Output the [X, Y] coordinate of the center of the cell containing the given text.  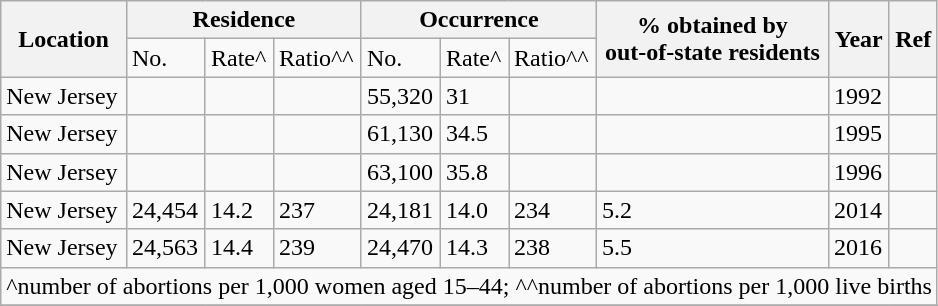
14.2 [239, 210]
Year [858, 39]
55,320 [400, 96]
239 [318, 248]
1996 [858, 172]
5.2 [712, 210]
14.4 [239, 248]
24,563 [166, 248]
238 [553, 248]
24,470 [400, 248]
234 [553, 210]
% obtained byout-of-state residents [712, 39]
237 [318, 210]
14.0 [475, 210]
Ref [913, 39]
24,181 [400, 210]
Residence [244, 20]
61,130 [400, 134]
2014 [858, 210]
1992 [858, 96]
31 [475, 96]
2016 [858, 248]
14.3 [475, 248]
34.5 [475, 134]
Location [64, 39]
Occurrence [478, 20]
^number of abortions per 1,000 women aged 15–44; ^^number of abortions per 1,000 live births [470, 286]
5.5 [712, 248]
63,100 [400, 172]
1995 [858, 134]
35.8 [475, 172]
24,454 [166, 210]
